Scan for the cell matching the given text and deliver its [X, Y] coordinate at center. 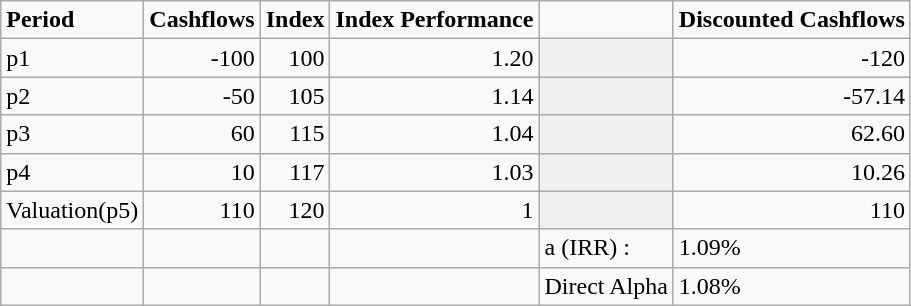
Period [72, 20]
1.04 [434, 134]
100 [295, 58]
10 [202, 172]
120 [295, 210]
1.09% [792, 248]
-57.14 [792, 96]
-100 [202, 58]
1.08% [792, 286]
117 [295, 172]
p1 [72, 58]
60 [202, 134]
Index [295, 20]
p3 [72, 134]
-120 [792, 58]
p4 [72, 172]
Index Performance [434, 20]
p2 [72, 96]
1.03 [434, 172]
1 [434, 210]
Direct Alpha [606, 286]
1.14 [434, 96]
1.20 [434, 58]
105 [295, 96]
Valuation(p5) [72, 210]
62.60 [792, 134]
10.26 [792, 172]
-50 [202, 96]
a (IRR) : [606, 248]
Cashflows [202, 20]
115 [295, 134]
Discounted Cashflows [792, 20]
